From the cell containing the given text, extract its center point as [x, y] coordinate. 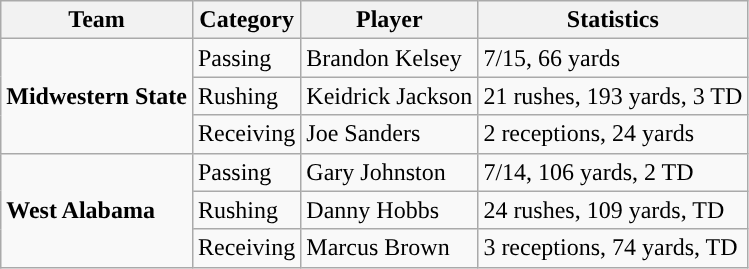
Category [246, 20]
Keidrick Jackson [390, 96]
Player [390, 20]
7/15, 66 yards [613, 58]
Marcus Brown [390, 248]
Statistics [613, 20]
Danny Hobbs [390, 210]
24 rushes, 109 yards, TD [613, 210]
2 receptions, 24 yards [613, 134]
Midwestern State [97, 96]
7/14, 106 yards, 2 TD [613, 172]
Joe Sanders [390, 134]
West Alabama [97, 210]
Team [97, 20]
21 rushes, 193 yards, 3 TD [613, 96]
Gary Johnston [390, 172]
Brandon Kelsey [390, 58]
3 receptions, 74 yards, TD [613, 248]
